Locate the cell with the specified text and output its (x, y) center coordinate. 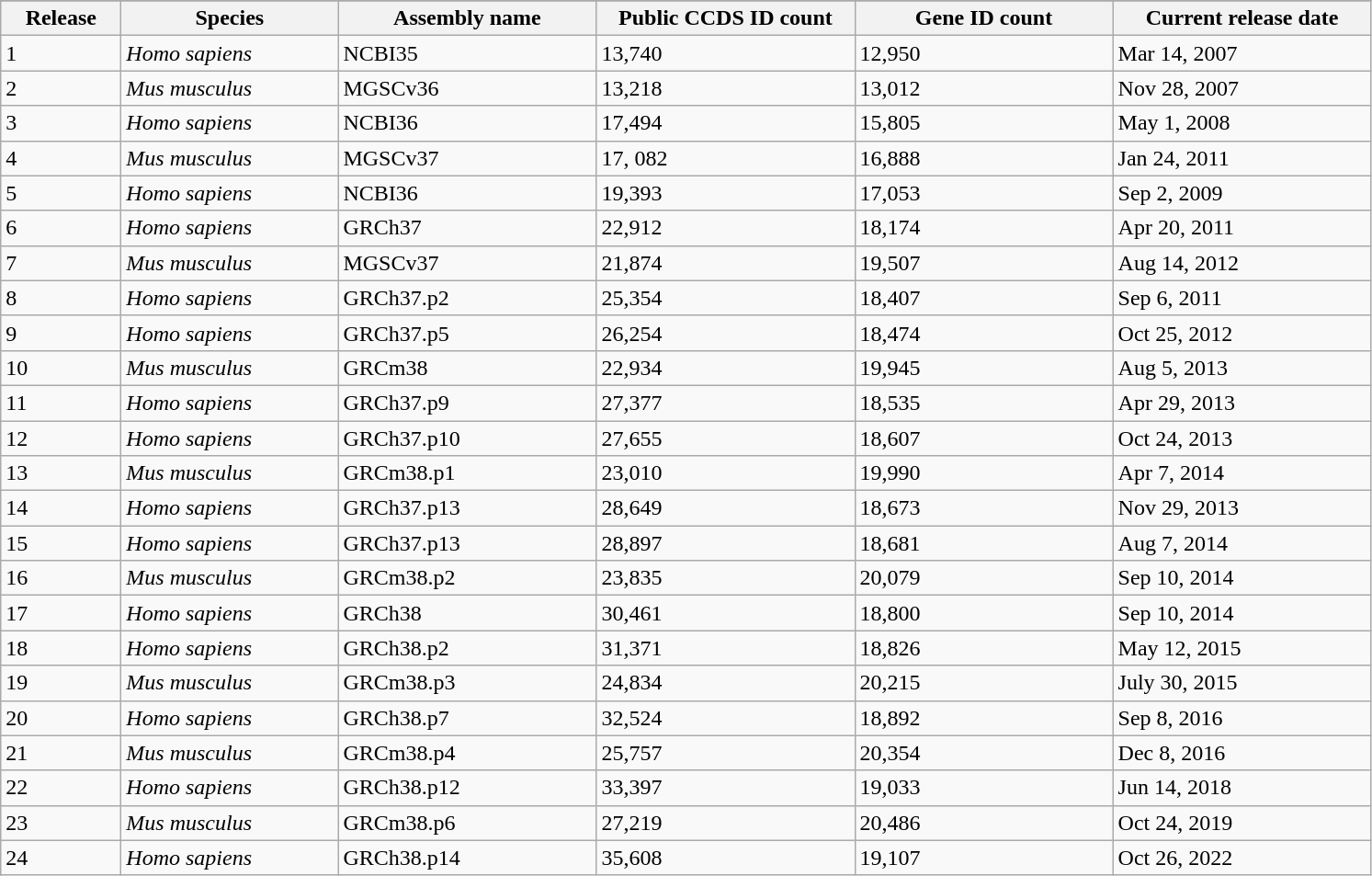
27,219 (726, 823)
Oct 24, 2013 (1242, 438)
31,371 (726, 648)
GRCm38.p4 (467, 753)
6 (61, 228)
17 (61, 613)
Assembly name (467, 18)
28,649 (726, 508)
26,254 (726, 333)
12 (61, 438)
25,757 (726, 753)
9 (61, 333)
20 (61, 718)
18,826 (983, 648)
15,805 (983, 123)
Aug 14, 2012 (1242, 263)
13,218 (726, 88)
Species (230, 18)
28,897 (726, 543)
21,874 (726, 263)
GRCm38.p2 (467, 578)
Current release date (1242, 18)
27,655 (726, 438)
GRCh37 (467, 228)
Jun 14, 2018 (1242, 788)
Public CCDS ID count (726, 18)
GRCh37.p2 (467, 298)
GRCm38.p1 (467, 473)
18,407 (983, 298)
13,740 (726, 53)
Oct 25, 2012 (1242, 333)
18,673 (983, 508)
8 (61, 298)
27,377 (726, 403)
19,990 (983, 473)
GRCm38.p3 (467, 683)
23,835 (726, 578)
2 (61, 88)
18,892 (983, 718)
MGSCv36 (467, 88)
GRCh38.p12 (467, 788)
22,934 (726, 368)
32,524 (726, 718)
24,834 (726, 683)
Release (61, 18)
16 (61, 578)
22 (61, 788)
5 (61, 193)
Nov 29, 2013 (1242, 508)
18,174 (983, 228)
20,079 (983, 578)
GRCm38.p6 (467, 823)
18,681 (983, 543)
Sep 6, 2011 (1242, 298)
GRCm38 (467, 368)
3 (61, 123)
GRCh37.p9 (467, 403)
20,486 (983, 823)
Apr 29, 2013 (1242, 403)
GRCh38 (467, 613)
GRCh37.p5 (467, 333)
Mar 14, 2007 (1242, 53)
22,912 (726, 228)
Sep 2, 2009 (1242, 193)
Apr 7, 2014 (1242, 473)
Sep 8, 2016 (1242, 718)
19,107 (983, 858)
23,010 (726, 473)
13 (61, 473)
20,215 (983, 683)
24 (61, 858)
7 (61, 263)
Jan 24, 2011 (1242, 158)
33,397 (726, 788)
GRCh38.p2 (467, 648)
19 (61, 683)
17,053 (983, 193)
14 (61, 508)
NCBI35 (467, 53)
Oct 26, 2022 (1242, 858)
4 (61, 158)
20,354 (983, 753)
21 (61, 753)
May 1, 2008 (1242, 123)
19,033 (983, 788)
Apr 20, 2011 (1242, 228)
18,800 (983, 613)
Oct 24, 2019 (1242, 823)
July 30, 2015 (1242, 683)
35,608 (726, 858)
19,393 (726, 193)
May 12, 2015 (1242, 648)
13,012 (983, 88)
Aug 5, 2013 (1242, 368)
18,474 (983, 333)
Gene ID count (983, 18)
18,607 (983, 438)
Aug 7, 2014 (1242, 543)
Dec 8, 2016 (1242, 753)
GRCh38.p7 (467, 718)
17,494 (726, 123)
GRCh37.p10 (467, 438)
25,354 (726, 298)
30,461 (726, 613)
15 (61, 543)
12,950 (983, 53)
18,535 (983, 403)
19,507 (983, 263)
18 (61, 648)
Nov 28, 2007 (1242, 88)
16,888 (983, 158)
19,945 (983, 368)
GRCh38.p14 (467, 858)
11 (61, 403)
23 (61, 823)
17, 082 (726, 158)
1 (61, 53)
10 (61, 368)
